Provide the [x, y] coordinate of the cell's center where the given text is located.  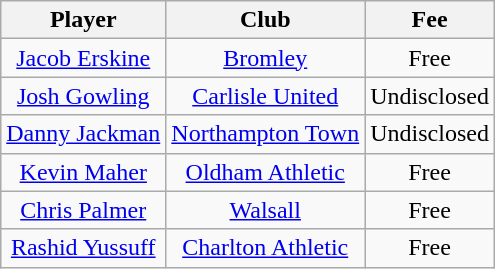
Jacob Erskine [84, 58]
Walsall [266, 210]
Charlton Athletic [266, 248]
Josh Gowling [84, 96]
Oldham Athletic [266, 172]
Rashid Yussuff [84, 248]
Northampton Town [266, 134]
Fee [430, 20]
Chris Palmer [84, 210]
Bromley [266, 58]
Club [266, 20]
Carlisle United [266, 96]
Danny Jackman [84, 134]
Player [84, 20]
Kevin Maher [84, 172]
